Search for the cell housing the specified text and yield its (x, y) center coordinate. 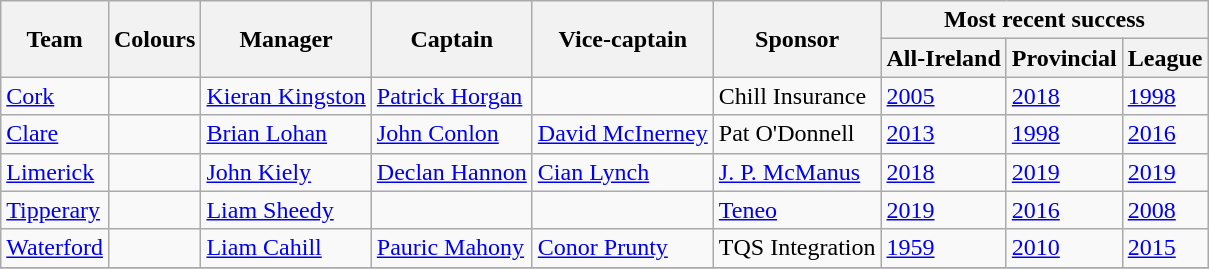
Manager (286, 39)
Cian Lynch (622, 172)
TQS Integration (797, 248)
2005 (944, 96)
Declan Hannon (452, 172)
Cork (55, 96)
Sponsor (797, 39)
John Conlon (452, 134)
Conor Prunty (622, 248)
Limerick (55, 172)
1959 (944, 248)
Liam Sheedy (286, 210)
Patrick Horgan (452, 96)
Pat O'Donnell (797, 134)
2008 (1165, 210)
Liam Cahill (286, 248)
John Kiely (286, 172)
League (1165, 58)
Teneo (797, 210)
Team (55, 39)
Clare (55, 134)
Vice-captain (622, 39)
David McInerney (622, 134)
Brian Lohan (286, 134)
Waterford (55, 248)
Chill Insurance (797, 96)
2015 (1165, 248)
Most recent success (1044, 20)
Colours (154, 39)
All-Ireland (944, 58)
Provincial (1064, 58)
J. P. McManus (797, 172)
Pauric Mahony (452, 248)
Captain (452, 39)
2010 (1064, 248)
2013 (944, 134)
Kieran Kingston (286, 96)
Tipperary (55, 210)
